From the cell containing the given text, extract its center point as [X, Y] coordinate. 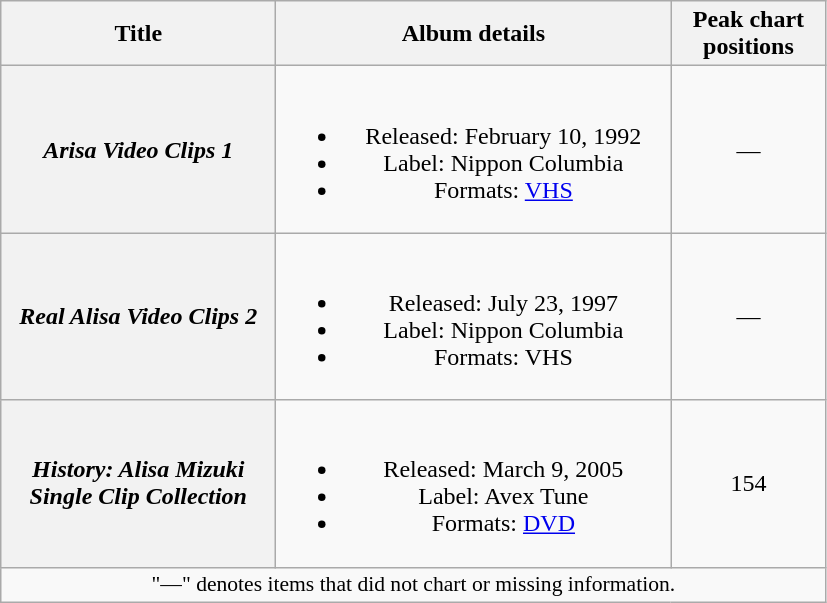
Released: March 9, 2005Label: Avex TuneFormats: DVD [474, 484]
154 [748, 484]
Arisa Video Clips 1 [138, 150]
Title [138, 34]
Album details [474, 34]
Released: February 10, 1992Label: Nippon ColumbiaFormats: VHS [474, 150]
Peak chart positions [748, 34]
Real Alisa Video Clips 2 [138, 316]
"—" denotes items that did not chart or missing information. [414, 585]
History: Alisa Mizuki Single Clip Collection [138, 484]
Released: July 23, 1997Label: Nippon ColumbiaFormats: VHS [474, 316]
